Output the [x, y] coordinate of the center of the cell containing the given text.  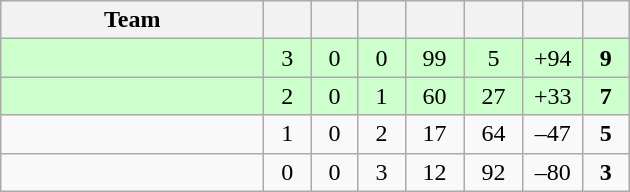
64 [494, 134]
12 [434, 172]
Team [132, 20]
+94 [552, 58]
99 [434, 58]
–80 [552, 172]
+33 [552, 96]
–47 [552, 134]
9 [606, 58]
92 [494, 172]
7 [606, 96]
27 [494, 96]
17 [434, 134]
60 [434, 96]
